Pinpoint the cell where the given text exists, returning its (X, Y) midpoint coordinate. 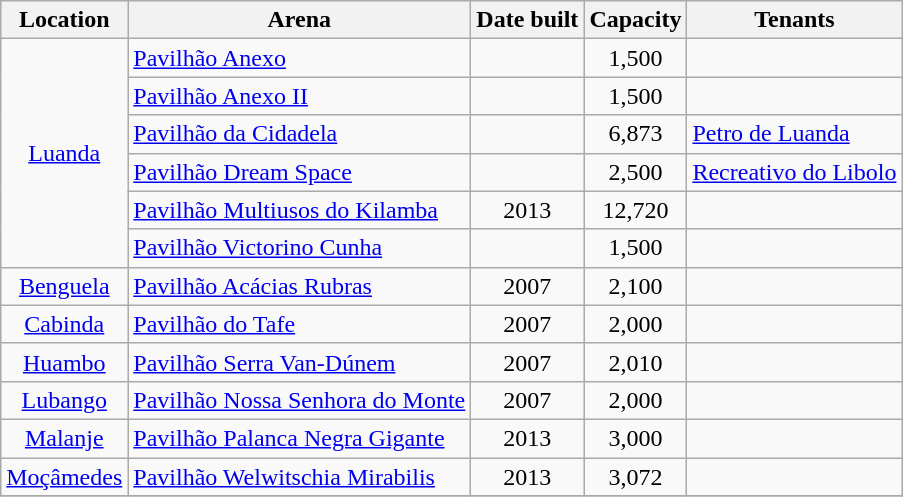
Huambo (64, 362)
Pavilhão do Tafe (300, 324)
Tenants (794, 20)
Pavilhão Serra Van-Dúnem (300, 362)
Pavilhão Victorino Cunha (300, 248)
Luanda (64, 153)
3,000 (636, 438)
Pavilhão Anexo II (300, 96)
Cabinda (64, 324)
3,072 (636, 477)
Pavilhão Anexo (300, 58)
Location (64, 20)
Pavilhão Multiusos do Kilamba (300, 210)
Pavilhão Dream Space (300, 172)
Recreativo do Libolo (794, 172)
2,100 (636, 286)
Malanje (64, 438)
6,873 (636, 134)
Date built (528, 20)
Pavilhão Palanca Negra Gigante (300, 438)
Pavilhão Nossa Senhora do Monte (300, 400)
2,500 (636, 172)
Pavilhão Acácias Rubras (300, 286)
Arena (300, 20)
Moçâmedes (64, 477)
Lubango (64, 400)
Benguela (64, 286)
Pavilhão da Cidadela (300, 134)
Capacity (636, 20)
Pavilhão Welwitschia Mirabilis (300, 477)
2,010 (636, 362)
12,720 (636, 210)
Petro de Luanda (794, 134)
